From the cell containing the given text, extract its center point as (X, Y) coordinate. 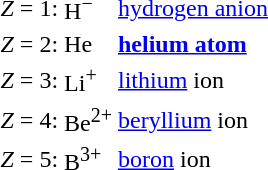
Li+ (88, 80)
Be2+ (88, 120)
He (88, 44)
